From the cell containing the given text, extract its center point as [X, Y] coordinate. 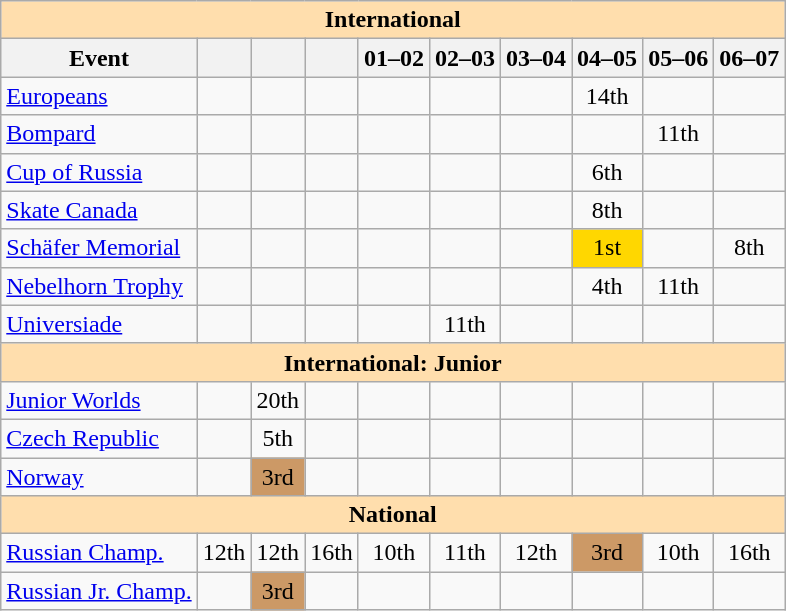
Junior Worlds [99, 400]
Bompard [99, 134]
03–04 [536, 58]
05–06 [678, 58]
International [393, 20]
Event [99, 58]
20th [278, 400]
4th [608, 286]
14th [608, 96]
Russian Champ. [99, 553]
National [393, 515]
Cup of Russia [99, 172]
Skate Canada [99, 210]
Universiade [99, 324]
02–03 [464, 58]
5th [278, 438]
Nebelhorn Trophy [99, 286]
Schäfer Memorial [99, 248]
Norway [99, 477]
Russian Jr. Champ. [99, 591]
04–05 [608, 58]
1st [608, 248]
International: Junior [393, 362]
01–02 [394, 58]
Europeans [99, 96]
Czech Republic [99, 438]
06–07 [750, 58]
6th [608, 172]
